Determine the [X, Y] coordinate at the center of the cell enclosing the given text.  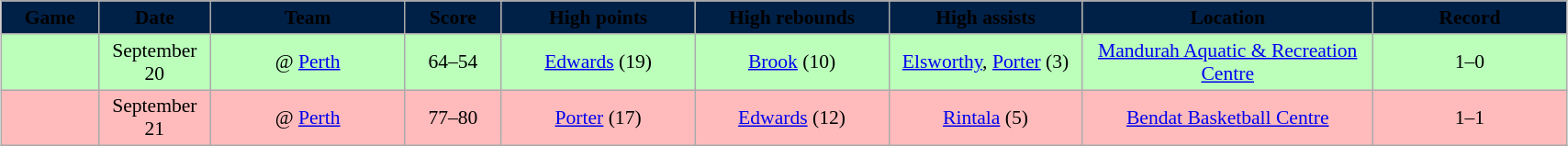
September 20 [154, 62]
Bendat Basketball Centre [1227, 118]
64–54 [454, 62]
Date [154, 17]
Team [308, 17]
Mandurah Aquatic & Recreation Centre [1227, 62]
Game [50, 17]
Rintala (5) [986, 118]
High rebounds [791, 17]
Location [1227, 17]
September 21 [154, 118]
Record [1469, 17]
Elsworthy, Porter (3) [986, 62]
Edwards (12) [791, 118]
High points [599, 17]
Edwards (19) [599, 62]
Brook (10) [791, 62]
High assists [986, 17]
Porter (17) [599, 118]
1–1 [1469, 118]
77–80 [454, 118]
1–0 [1469, 62]
Score [454, 17]
